Scan for the cell matching the given text and deliver its (x, y) coordinate at center. 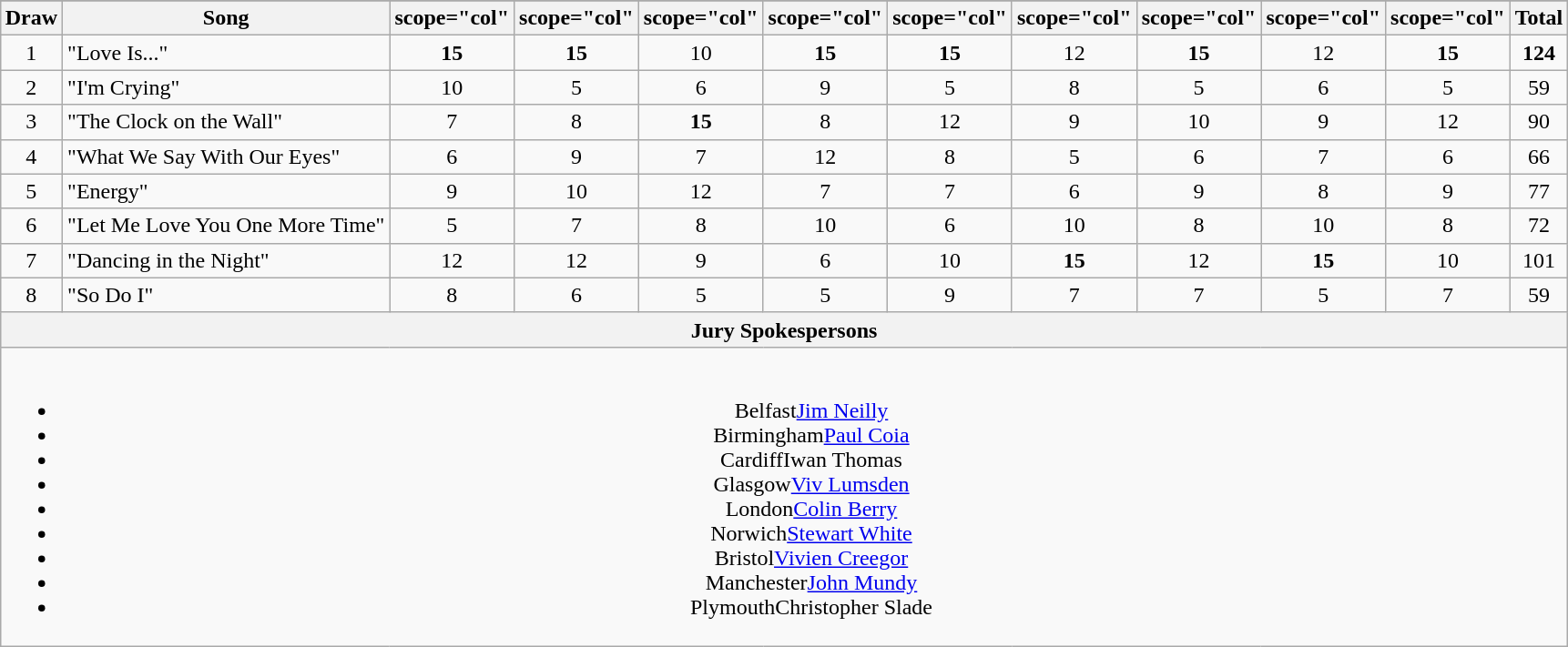
"I'm Crying" (226, 87)
Total (1539, 18)
72 (1539, 226)
"Energy" (226, 191)
3 (31, 122)
Draw (31, 18)
77 (1539, 191)
1 (31, 53)
4 (31, 157)
2 (31, 87)
66 (1539, 157)
"Let Me Love You One More Time" (226, 226)
101 (1539, 260)
"The Clock on the Wall" (226, 122)
Song (226, 18)
"What We Say With Our Eyes" (226, 157)
Jury Spokespersons (784, 329)
"Dancing in the Night" (226, 260)
"Love Is..." (226, 53)
"So Do I" (226, 295)
124 (1539, 53)
90 (1539, 122)
